Determine the [X, Y] coordinate at the center of the cell enclosing the given text.  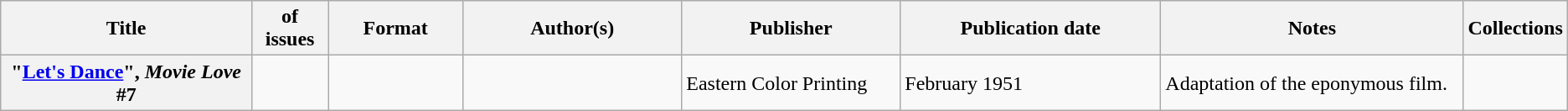
of issues [290, 29]
Eastern Color Printing [791, 82]
Notes [1312, 29]
Publisher [791, 29]
February 1951 [1030, 82]
Format [395, 29]
Publication date [1030, 29]
Adaptation of the eponymous film. [1312, 82]
"Let's Dance", Movie Love #7 [126, 82]
Title [126, 29]
Collections [1515, 29]
Author(s) [573, 29]
